Capture the cell that displays the provided text and extract its (X, Y) central coordinate. 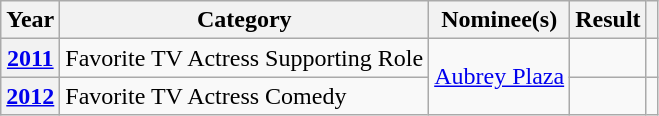
2012 (30, 96)
Nominee(s) (500, 20)
Favorite TV Actress Comedy (244, 96)
Aubrey Plaza (500, 77)
Result (608, 20)
Category (244, 20)
Year (30, 20)
Favorite TV Actress Supporting Role (244, 58)
2011 (30, 58)
